Capture the cell that displays the provided text and extract its [x, y] central coordinate. 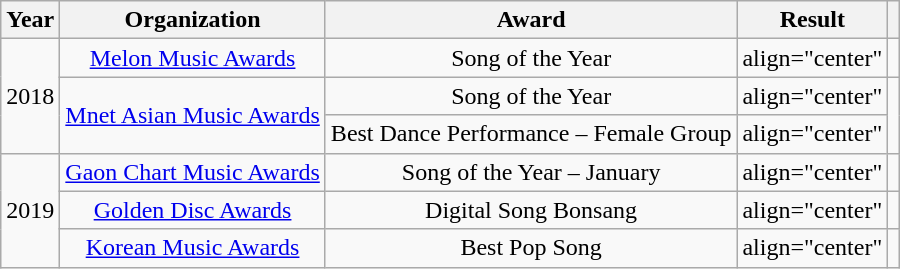
Golden Disc Awards [193, 210]
Award [531, 20]
Best Pop Song [531, 248]
Mnet Asian Music Awards [193, 115]
Best Dance Performance – Female Group [531, 134]
Result [812, 20]
Gaon Chart Music Awards [193, 172]
Song of the Year – January [531, 172]
2019 [30, 210]
2018 [30, 96]
Organization [193, 20]
Melon Music Awards [193, 58]
Korean Music Awards [193, 248]
Year [30, 20]
Digital Song Bonsang [531, 210]
